Extract the (X, Y) coordinate from the center of the cell holding the provided text.  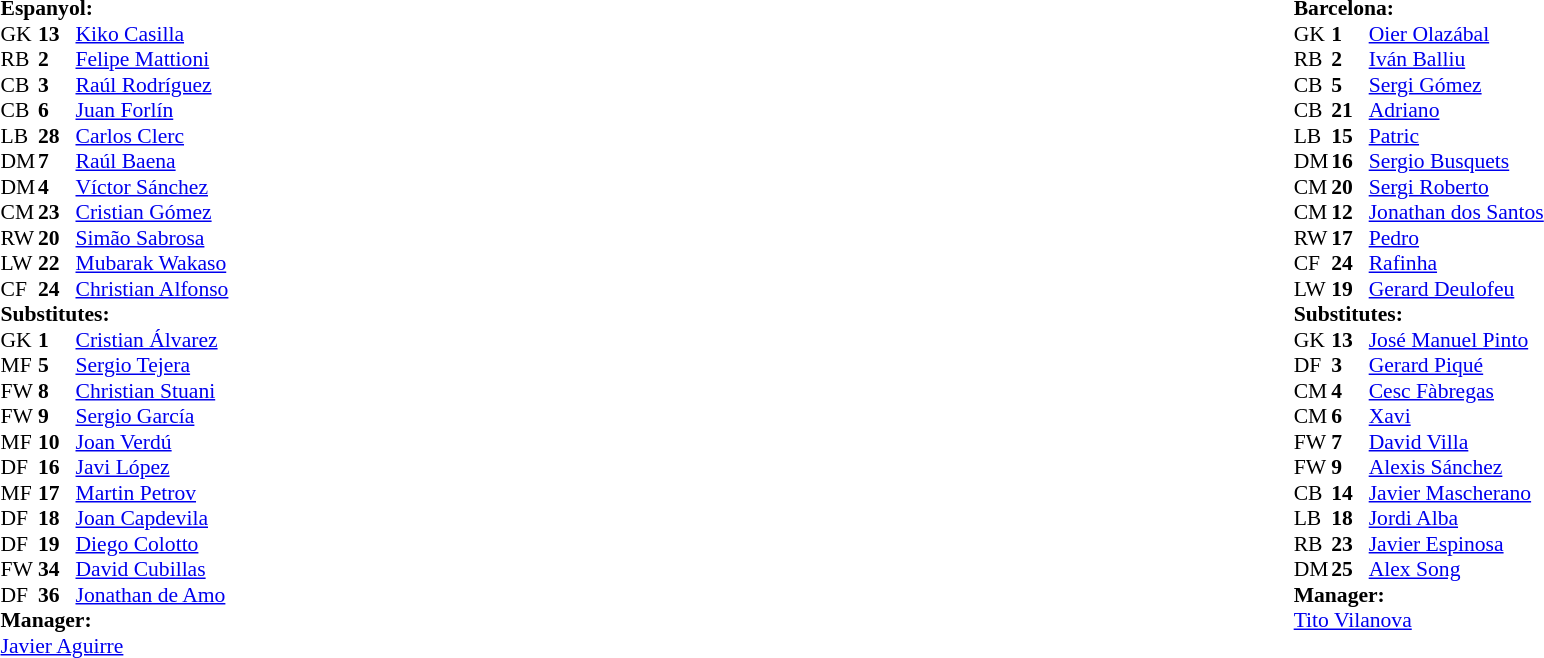
Javier Mascherano (1456, 493)
Alex Song (1456, 569)
Tito Vilanova (1419, 621)
David Villa (1456, 442)
8 (57, 391)
25 (1350, 569)
10 (57, 442)
Christian Alfonso (152, 289)
Cristian Álvarez (152, 340)
Carlos Clerc (152, 136)
Jonathan dos Santos (1456, 213)
Jonathan de Amo (152, 595)
12 (1350, 213)
Patric (1456, 136)
Adriano (1456, 111)
Mubarak Wakaso (152, 263)
Juan Forlín (152, 111)
Raúl Baena (152, 161)
Oier Olazábal (1456, 34)
Felipe Mattioni (152, 59)
Sergi Gómez (1456, 85)
22 (57, 263)
14 (1350, 493)
36 (57, 595)
David Cubillas (152, 569)
15 (1350, 136)
Sergio Busquets (1456, 161)
Joan Capdevila (152, 519)
Martin Petrov (152, 493)
Rafinha (1456, 263)
José Manuel Pinto (1456, 340)
28 (57, 136)
Christian Stuani (152, 391)
Pedro (1456, 238)
Raúl Rodríguez (152, 85)
Alexis Sánchez (1456, 467)
Joan Verdú (152, 442)
Cristian Gómez (152, 213)
Javier Espinosa (1456, 544)
Sergio Tejera (152, 365)
Sergi Roberto (1456, 187)
Sergio García (152, 417)
21 (1350, 111)
Cesc Fàbregas (1456, 391)
Víctor Sánchez (152, 187)
Gerard Deulofeu (1456, 289)
Iván Balliu (1456, 59)
Kiko Casilla (152, 34)
Diego Colotto (152, 544)
Simão Sabrosa (152, 238)
Javi López (152, 467)
Xavi (1456, 417)
Jordi Alba (1456, 519)
34 (57, 569)
Gerard Piqué (1456, 365)
